Determine the [X, Y] coordinate at the center of the cell enclosing the given text.  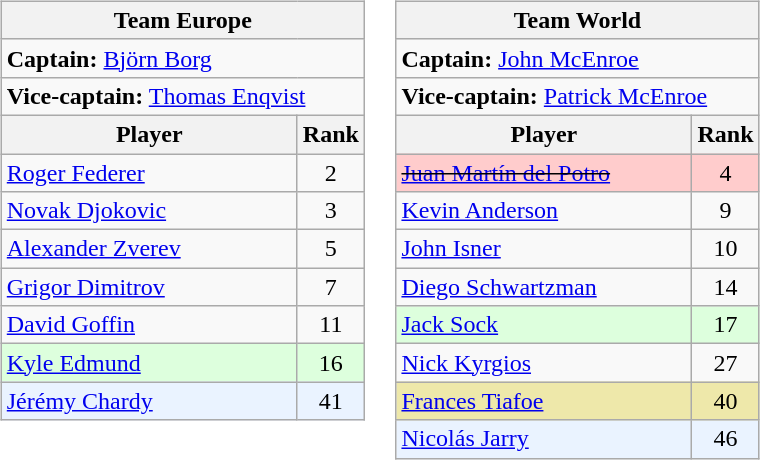
Alexander Zverev [149, 249]
10 [726, 249]
Captain: Björn Borg [182, 58]
4 [726, 173]
Team World [578, 20]
Jack Sock [544, 325]
Vice-captain: Patrick McEnroe [578, 96]
41 [330, 401]
Nicolás Jarry [544, 439]
Grigor Dimitrov [149, 287]
27 [726, 363]
Captain: John McEnroe [578, 58]
Jérémy Chardy [149, 401]
John Isner [544, 249]
9 [726, 211]
40 [726, 401]
Vice-captain: Thomas Enqvist [182, 96]
Kevin Anderson [544, 211]
Roger Federer [149, 173]
17 [726, 325]
2 [330, 173]
Diego Schwartzman [544, 287]
11 [330, 325]
Nick Kyrgios [544, 363]
Frances Tiafoe [544, 401]
Kyle Edmund [149, 363]
16 [330, 363]
14 [726, 287]
Juan Martín del Potro [544, 173]
Team Europe [182, 20]
3 [330, 211]
46 [726, 439]
5 [330, 249]
7 [330, 287]
Novak Djokovic [149, 211]
David Goffin [149, 325]
